Extract the [x, y] coordinate from the center of the cell holding the provided text.  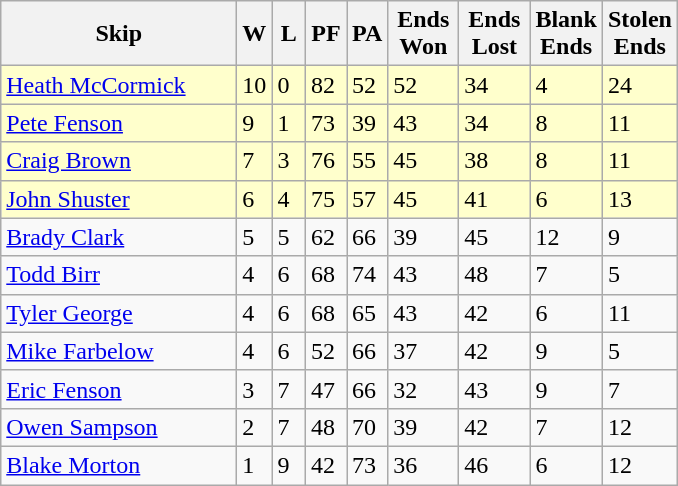
37 [424, 351]
Ends Won [424, 34]
Eric Fenson [119, 389]
46 [494, 465]
Heath McCormick [119, 85]
76 [326, 161]
Tyler George [119, 313]
74 [366, 275]
Blank Ends [566, 34]
W [254, 34]
Todd Birr [119, 275]
75 [326, 199]
0 [289, 85]
38 [494, 161]
24 [640, 85]
Brady Clark [119, 237]
13 [640, 199]
70 [366, 427]
Pete Fenson [119, 123]
Skip [119, 34]
Ends Lost [494, 34]
PF [326, 34]
10 [254, 85]
82 [326, 85]
PA [366, 34]
62 [326, 237]
Blake Morton [119, 465]
65 [366, 313]
Stolen Ends [640, 34]
36 [424, 465]
Craig Brown [119, 161]
John Shuster [119, 199]
Mike Farbelow [119, 351]
Owen Sampson [119, 427]
57 [366, 199]
32 [424, 389]
55 [366, 161]
2 [254, 427]
41 [494, 199]
L [289, 34]
47 [326, 389]
